Identify which cell holds the provided text, then report its [X, Y] central coordinate. 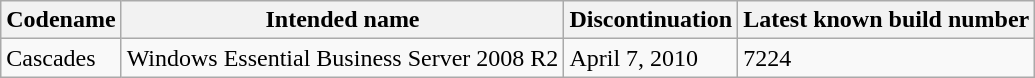
Intended name [342, 20]
April 7, 2010 [651, 58]
7224 [886, 58]
Codename [61, 20]
Discontinuation [651, 20]
Windows Essential Business Server 2008 R2 [342, 58]
Cascades [61, 58]
Latest known build number [886, 20]
